Scan for the cell matching the given text and deliver its [x, y] coordinate at center. 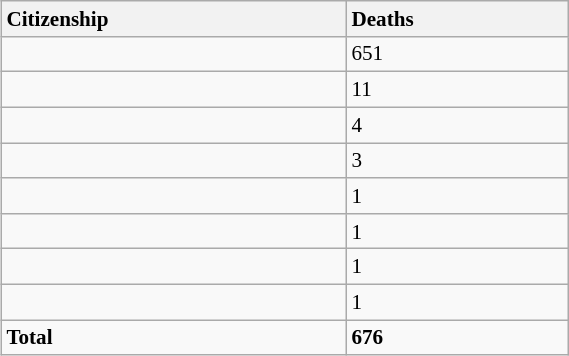
676 [458, 338]
651 [458, 54]
Deaths [458, 18]
3 [458, 160]
11 [458, 90]
Citizenship [174, 18]
Total [174, 338]
4 [458, 124]
